Detect which cell encompasses the target text, then output its (X, Y) center coordinate. 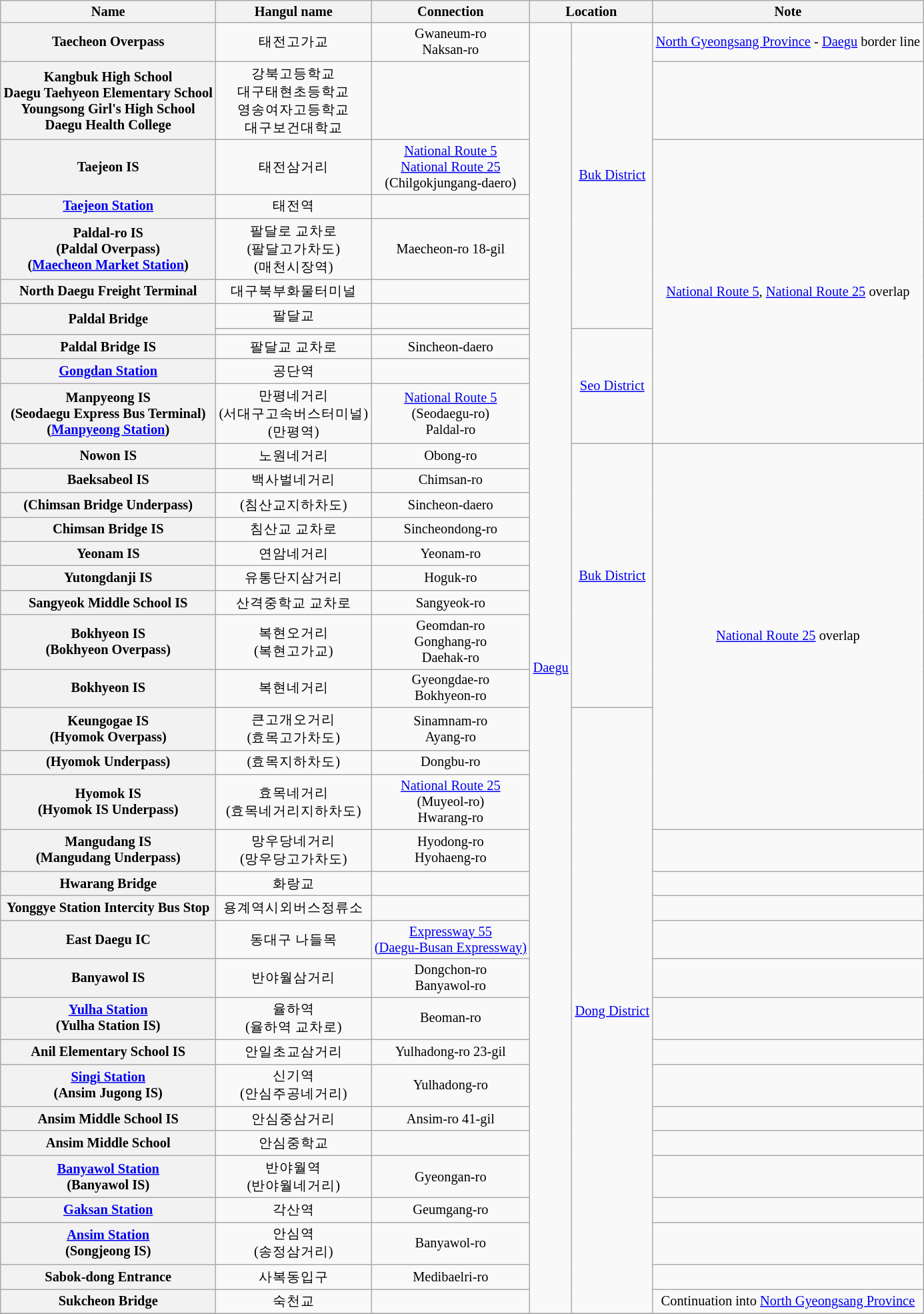
Baeksabeol IS (108, 480)
Sangyeok Middle School IS (108, 603)
Gaksan Station (108, 1209)
안일초교삼거리 (293, 1052)
숙천교 (293, 1301)
각산역 (293, 1209)
큰고개오거리(효목고가차도) (293, 729)
산격중학교 교차로 (293, 603)
노원네거리 (293, 456)
Dong District (612, 1011)
Gyeongan-ro (451, 1177)
Sabok-dong Entrance (108, 1277)
Sinamnam-roAyang-ro (451, 729)
Paldal-ro IS(Paldal Overpass)(Maecheon Market Station) (108, 249)
Hwarang Bridge (108, 884)
National Route 5, National Route 25 overlap (788, 291)
Dongchon-roBanyawol-ro (451, 978)
백사벌네거리 (293, 480)
Geomdan-roGonghang-roDaehak-ro (451, 642)
Seo District (612, 386)
공단역 (293, 371)
팔달교 교차로 (293, 347)
(Hyomok Underpass) (108, 763)
Taejeon IS (108, 167)
화랑교 (293, 884)
용계역시외버스정류소 (293, 908)
National Route 5National Route 25(Chilgokjungang-daero) (451, 167)
Gwaneum-roNaksan-ro (451, 42)
Note (788, 11)
Connection (451, 11)
Paldal Bridge IS (108, 347)
강북고등학교대구태현초등학교영송여자고등학교대구보건대학교 (293, 101)
Mangudang IS(Mangudang Underpass) (108, 850)
Nowon IS (108, 456)
반야월역(반야월네거리) (293, 1177)
Medibaelri-ro (451, 1277)
안심중삼거리 (293, 1119)
침산교 교차로 (293, 529)
Kangbuk High SchoolDaegu Taehyeon Elementary SchoolYoungsong Girl's High SchoolDaegu Health College (108, 101)
동대구 나들목 (293, 939)
Sukcheon Bridge (108, 1301)
태전삼거리 (293, 167)
Bokhyeon IS (108, 688)
사복동입구 (293, 1277)
Hyomok IS(Hyomok IS Underpass) (108, 801)
안심역(송정삼거리) (293, 1243)
Dongbu-ro (451, 763)
Chimsan Bridge IS (108, 529)
Bokhyeon IS(Bokhyeon Overpass) (108, 642)
Banyawol Station(Banyawol IS) (108, 1177)
East Daegu IC (108, 939)
Paldal Bridge (108, 319)
효목네거리(효목네거리지하차도) (293, 801)
North Gyeongsang Province - Daegu border line (788, 42)
팔달교 (293, 316)
반야월삼거리 (293, 978)
Sangyeok-ro (451, 603)
Gyeongdae-roBokhyeon-ro (451, 688)
National Route 5(Seodaegu-ro)Paldal-ro (451, 413)
Keungogae IS(Hyomok Overpass) (108, 729)
유통단지삼거리 (293, 577)
Gongdan Station (108, 371)
Manpyeong IS(Seodaegu Express Bus Terminal)(Manpyeong Station) (108, 413)
(Chimsan Bridge Underpass) (108, 505)
Sincheondong-ro (451, 529)
Hyodong-roHyohaeng-ro (451, 850)
Banyawol-ro (451, 1243)
Yeonam-ro (451, 553)
Name (108, 11)
Yeonam IS (108, 553)
Yulhadong-ro 23-gil (451, 1052)
팔달로 교차로(팔달고가차도)(매천시장역) (293, 249)
Maecheon-ro 18-gil (451, 249)
연암네거리 (293, 553)
Beoman-ro (451, 1018)
Yulhadong-ro (451, 1085)
Daegu (551, 668)
태전고가교 (293, 42)
Ansim Station(Songjeong IS) (108, 1243)
Yulha Station(Yulha Station IS) (108, 1018)
Hangul name (293, 11)
Yutongdanji IS (108, 577)
Location (591, 11)
National Route 25 overlap (788, 636)
복현오거리(복현고가교) (293, 642)
(효목지하차도) (293, 763)
Singi Station(Ansim Jugong IS) (108, 1085)
만평네거리(서대구고속버스터미널)(만평역) (293, 413)
안심중학교 (293, 1143)
신기역(안심주공네거리) (293, 1085)
태전역 (293, 207)
대구북부화물터미널 (293, 291)
National Route 25(Muyeol-ro)Hwarang-ro (451, 801)
(침산교지하차도) (293, 505)
North Daegu Freight Terminal (108, 291)
율하역(율하역 교차로) (293, 1018)
Hoguk-ro (451, 577)
Ansim-ro 41-gil (451, 1119)
Banyawol IS (108, 978)
Ansim Middle School IS (108, 1119)
Geumgang-ro (451, 1209)
망우당네거리(망우당고가차도) (293, 850)
Yonggye Station Intercity Bus Stop (108, 908)
Chimsan-ro (451, 480)
Taecheon Overpass (108, 42)
Ansim Middle School (108, 1143)
Obong-ro (451, 456)
Continuation into North Gyeongsang Province (788, 1301)
Expressway 55(Daegu-Busan Expressway) (451, 939)
복현네거리 (293, 688)
Anil Elementary School IS (108, 1052)
Taejeon Station (108, 207)
